Capture the cell that displays the provided text and extract its (x, y) central coordinate. 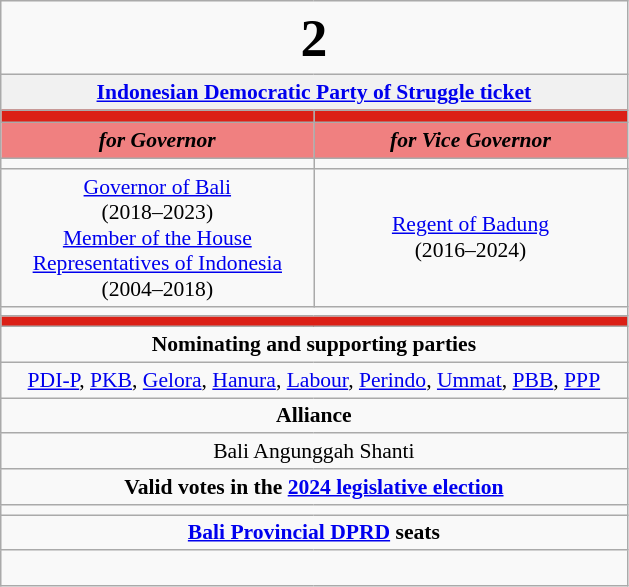
for Vice Governor (470, 141)
PDI-P, PKB, Gelora, Hanura, Labour, Perindo, Ummat, PBB, PPP (314, 380)
for Governor (158, 141)
Valid votes in the 2024 legislative election (314, 487)
Bali Angunggah Shanti (314, 452)
Alliance (314, 416)
Regent of Badung(2016–2024) (470, 238)
Indonesian Democratic Party of Struggle ticket (314, 92)
Governor of Bali(2018–2023)Member of the House Representatives of Indonesia(2004–2018) (158, 238)
2 (314, 38)
Nominating and supporting parties (314, 345)
Bali Provincial DPRD seats (314, 533)
